Search for the cell housing the specified text and yield its (x, y) center coordinate. 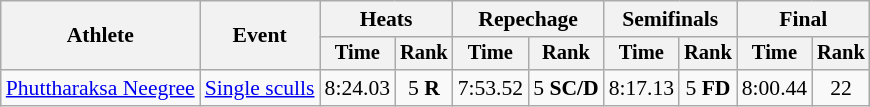
Phuttharaksa Neegree (100, 88)
Heats (386, 19)
5 FD (708, 88)
8:17.13 (642, 88)
5 R (424, 88)
7:53.52 (490, 88)
Athlete (100, 36)
8:24.03 (358, 88)
22 (841, 88)
Semifinals (670, 19)
Event (260, 36)
Single sculls (260, 88)
Final (804, 19)
8:00.44 (774, 88)
Repechage (528, 19)
5 SC/D (566, 88)
